Identify which cell holds the provided text, then report its [x, y] central coordinate. 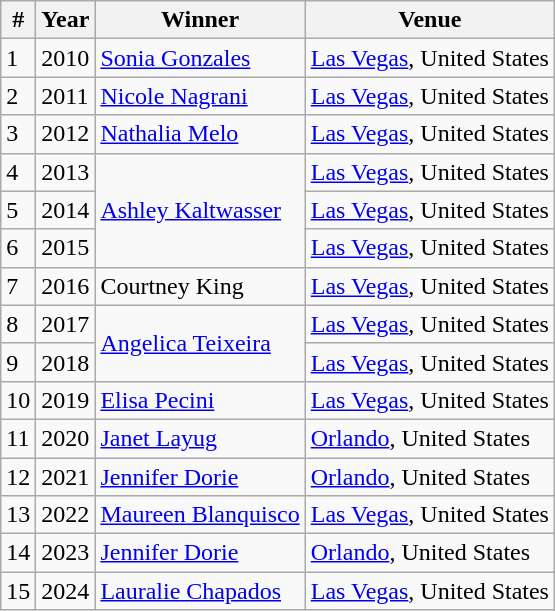
10 [18, 400]
2022 [66, 515]
Angelica Teixeira [200, 343]
2017 [66, 324]
11 [18, 438]
2013 [66, 172]
1 [18, 58]
Venue [430, 20]
Year [66, 20]
2020 [66, 438]
2012 [66, 134]
2011 [66, 96]
3 [18, 134]
14 [18, 553]
2023 [66, 553]
2015 [66, 248]
Sonia Gonzales [200, 58]
2018 [66, 362]
Nicole Nagrani [200, 96]
Lauralie Chapados [200, 591]
# [18, 20]
5 [18, 210]
Elisa Pecini [200, 400]
4 [18, 172]
Maureen Blanquisco [200, 515]
13 [18, 515]
Winner [200, 20]
Nathalia Melo [200, 134]
7 [18, 286]
Ashley Kaltwasser [200, 210]
2 [18, 96]
12 [18, 477]
2014 [66, 210]
2019 [66, 400]
6 [18, 248]
2016 [66, 286]
9 [18, 362]
8 [18, 324]
Courtney King [200, 286]
2010 [66, 58]
2021 [66, 477]
Janet Layug [200, 438]
2024 [66, 591]
15 [18, 591]
